Return [X, Y] of the center of cell containing provided text 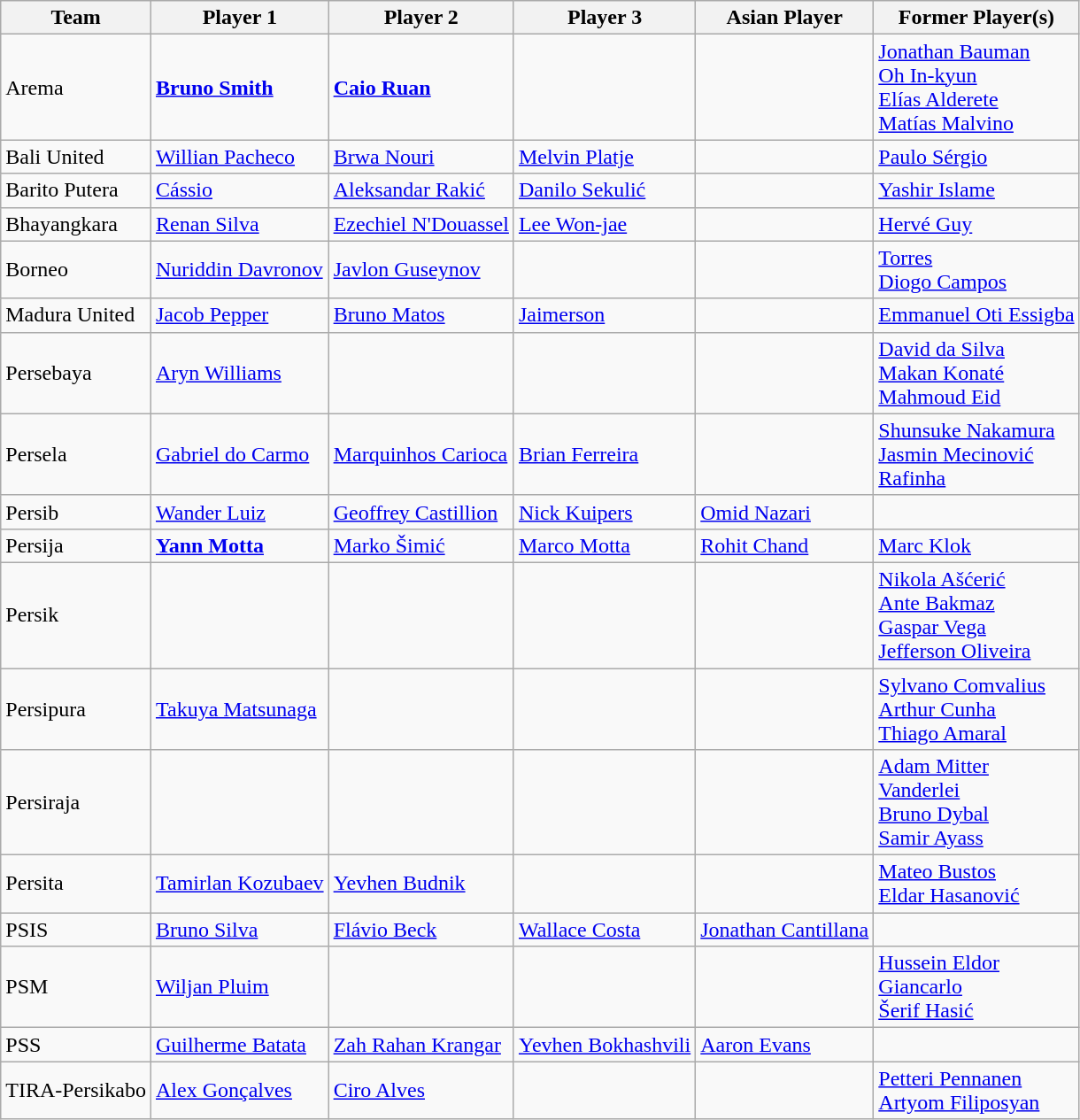
Marco Motta [604, 545]
Player 2 [421, 18]
Danilo Sekulić [604, 190]
Sylvano Comvalius Arthur Cunha Thiago Amaral [976, 708]
Persiraja [76, 802]
Melvin Platje [604, 157]
Jonathan Bauman Oh In-kyun Elías Alderete Matías Malvino [976, 87]
Shunsuke Nakamura Jasmin Mecinović Rafinha [976, 454]
Marko Šimić [421, 545]
Brwa Nouri [421, 157]
Caio Ruan [421, 87]
Persebaya [76, 373]
Borneo [76, 269]
Brian Ferreira [604, 454]
Willian Pacheco [239, 157]
Ezechiel N'Douassel [421, 224]
PSS [76, 1045]
Aryn Williams [239, 373]
Mateo Bustos Eldar Hasanović [976, 884]
Bhayangkara [76, 224]
Javlon Guseynov [421, 269]
Torres Diogo Campos [976, 269]
Aleksandar Rakić [421, 190]
Asian Player [784, 18]
Wander Luiz [239, 512]
Bruno Silva [239, 930]
Nick Kuipers [604, 512]
Yevhen Bokhashvili [604, 1045]
Yevhen Budnik [421, 884]
Petteri Pennanen Artyom Filiposyan [976, 1091]
Yann Motta [239, 545]
Persita [76, 884]
Arema [76, 87]
David da Silva Makan Konaté Mahmoud Eid [976, 373]
Lee Won-jae [604, 224]
Jaimerson [604, 315]
Zah Rahan Krangar [421, 1045]
Persela [76, 454]
Omid Nazari [784, 512]
Player 3 [604, 18]
Hervé Guy [976, 224]
Bali United [76, 157]
Rohit Chand [784, 545]
Renan Silva [239, 224]
Ciro Alves [421, 1091]
Marc Klok [976, 545]
Adam Mitter Vanderlei Bruno Dybal Samir Ayass [976, 802]
Wiljan Pluim [239, 987]
PSM [76, 987]
Persik [76, 614]
Persib [76, 512]
PSIS [76, 930]
Persipura [76, 708]
Paulo Sérgio [976, 157]
Hussein Eldor Giancarlo Šerif Hasić [976, 987]
Yashir Islame [976, 190]
Bruno Matos [421, 315]
Player 1 [239, 18]
Barito Putera [76, 190]
Geoffrey Castillion [421, 512]
Emmanuel Oti Essigba [976, 315]
Aaron Evans [784, 1045]
Nuriddin Davronov [239, 269]
Persija [76, 545]
Tamirlan Kozubaev [239, 884]
Jacob Pepper [239, 315]
Takuya Matsunaga [239, 708]
Team [76, 18]
TIRA-Persikabo [76, 1091]
Madura United [76, 315]
Jonathan Cantillana [784, 930]
Alex Gonçalves [239, 1091]
Former Player(s) [976, 18]
Guilherme Batata [239, 1045]
Gabriel do Carmo [239, 454]
Bruno Smith [239, 87]
Flávio Beck [421, 930]
Wallace Costa [604, 930]
Cássio [239, 190]
Nikola Ašćerić Ante Bakmaz Gaspar Vega Jefferson Oliveira [976, 614]
Marquinhos Carioca [421, 454]
